Scan for the cell matching the given text and deliver its (x, y) coordinate at center. 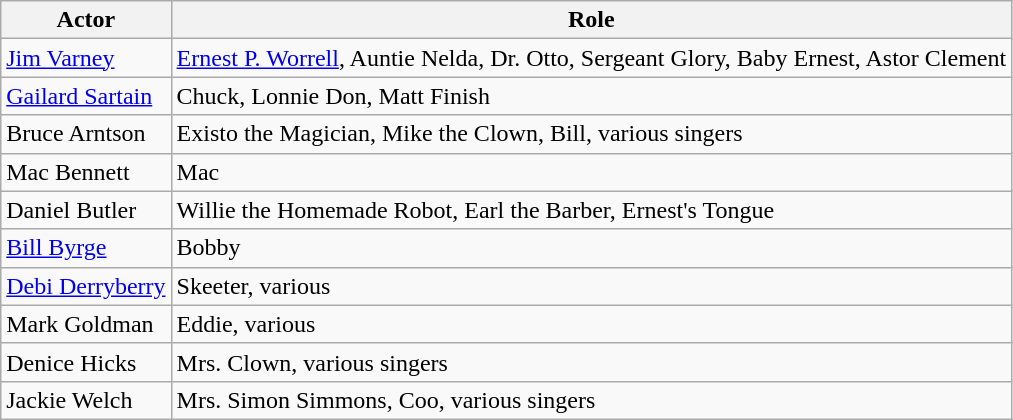
Existo the Magician, Mike the Clown, Bill, various singers (592, 134)
Skeeter, various (592, 286)
Jackie Welch (86, 400)
Actor (86, 20)
Eddie, various (592, 324)
Mrs. Clown, various singers (592, 362)
Debi Derryberry (86, 286)
Mrs. Simon Simmons, Coo, various singers (592, 400)
Role (592, 20)
Chuck, Lonnie Don, Matt Finish (592, 96)
Mac Bennett (86, 172)
Mark Goldman (86, 324)
Mac (592, 172)
Bruce Arntson (86, 134)
Willie the Homemade Robot, Earl the Barber, Ernest's Tongue (592, 210)
Bobby (592, 248)
Denice Hicks (86, 362)
Ernest P. Worrell, Auntie Nelda, Dr. Otto, Sergeant Glory, Baby Ernest, Astor Clement (592, 58)
Bill Byrge (86, 248)
Gailard Sartain (86, 96)
Jim Varney (86, 58)
Daniel Butler (86, 210)
